Return the [x, y] coordinate for the center point of the cell that contains the specified text.  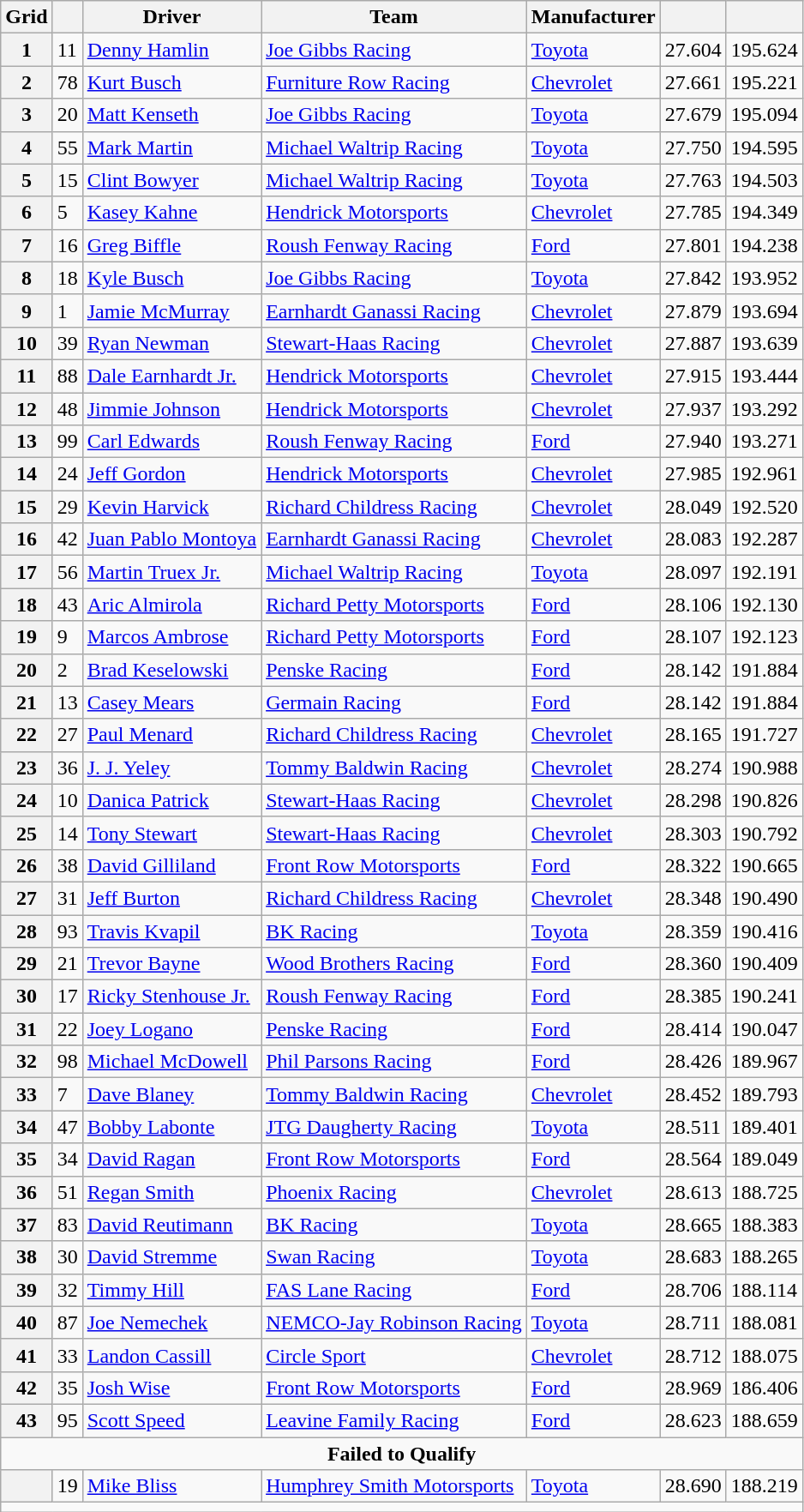
Kevin Harvick [171, 507]
188.081 [765, 1322]
190.826 [765, 800]
Josh Wise [171, 1388]
3 [27, 115]
Jeff Gordon [171, 474]
David Stremme [171, 1257]
28.097 [693, 572]
37 [27, 1225]
David Gilliland [171, 865]
Brad Keselowski [171, 670]
Phil Parsons Racing [394, 1062]
Mark Martin [171, 148]
28.690 [693, 1486]
Matt Kenseth [171, 115]
Jeff Burton [171, 898]
NEMCO-Jay Robinson Racing [394, 1322]
28.452 [693, 1094]
41 [27, 1355]
88 [67, 376]
28.665 [693, 1225]
28.165 [693, 735]
192.961 [765, 474]
193.444 [765, 376]
Denny Hamlin [171, 50]
51 [67, 1192]
28.322 [693, 865]
Grid [27, 17]
78 [67, 82]
28.426 [693, 1062]
195.221 [765, 82]
Martin Truex Jr. [171, 572]
27.785 [693, 213]
Furniture Row Racing [394, 82]
194.349 [765, 213]
190.241 [765, 997]
28.385 [693, 997]
186.406 [765, 1388]
194.595 [765, 148]
192.520 [765, 507]
28 [27, 931]
87 [67, 1322]
Landon Cassill [171, 1355]
Ricky Stenhouse Jr. [171, 997]
12 [27, 409]
26 [27, 865]
95 [67, 1420]
188.219 [765, 1486]
28.083 [693, 539]
194.238 [765, 245]
Wood Brothers Racing [394, 964]
188.725 [765, 1192]
28.613 [693, 1192]
J. J. Yeley [171, 768]
192.123 [765, 637]
David Reutimann [171, 1225]
Paul Menard [171, 735]
28.360 [693, 964]
28.298 [693, 800]
188.114 [765, 1290]
27.763 [693, 180]
192.287 [765, 539]
193.639 [765, 343]
27.679 [693, 115]
27.915 [693, 376]
28.359 [693, 931]
Danica Patrick [171, 800]
99 [67, 442]
8 [27, 278]
190.047 [765, 1029]
40 [27, 1322]
55 [67, 148]
Driver [171, 17]
Leavine Family Racing [394, 1420]
Circle Sport [394, 1355]
Marcos Ambrose [171, 637]
6 [27, 213]
190.416 [765, 931]
27.750 [693, 148]
28.706 [693, 1290]
Carl Edwards [171, 442]
27.879 [693, 310]
28.623 [693, 1420]
191.727 [765, 735]
27.842 [693, 278]
Jimmie Johnson [171, 409]
189.049 [765, 1160]
28.712 [693, 1355]
Greg Biffle [171, 245]
189.793 [765, 1094]
28.414 [693, 1029]
Humphrey Smith Motorsports [394, 1486]
27.937 [693, 409]
Failed to Qualify [402, 1454]
28.969 [693, 1388]
188.659 [765, 1420]
193.952 [765, 278]
Casey Mears [171, 702]
93 [67, 931]
48 [67, 409]
188.265 [765, 1257]
195.094 [765, 115]
190.665 [765, 865]
Kurt Busch [171, 82]
Joe Nemechek [171, 1322]
27.985 [693, 474]
188.075 [765, 1355]
189.967 [765, 1062]
Swan Racing [394, 1257]
28.511 [693, 1127]
28.564 [693, 1160]
Kyle Busch [171, 278]
193.292 [765, 409]
28.106 [693, 605]
Germain Racing [394, 702]
27.801 [693, 245]
JTG Daugherty Racing [394, 1127]
Tony Stewart [171, 833]
Travis Kvapil [171, 931]
4 [27, 148]
194.503 [765, 180]
98 [67, 1062]
Regan Smith [171, 1192]
28.107 [693, 637]
47 [67, 1127]
David Ragan [171, 1160]
Mike Bliss [171, 1486]
Joey Logano [171, 1029]
28.711 [693, 1322]
190.409 [765, 964]
Manufacturer [593, 17]
FAS Lane Racing [394, 1290]
189.401 [765, 1127]
28.303 [693, 833]
28.683 [693, 1257]
192.191 [765, 572]
Kasey Kahne [171, 213]
Clint Bowyer [171, 180]
190.490 [765, 898]
Jamie McMurray [171, 310]
27.887 [693, 343]
27.661 [693, 82]
Trevor Bayne [171, 964]
193.694 [765, 310]
192.130 [765, 605]
23 [27, 768]
188.383 [765, 1225]
Michael McDowell [171, 1062]
Juan Pablo Montoya [171, 539]
Dale Earnhardt Jr. [171, 376]
27.940 [693, 442]
Scott Speed [171, 1420]
190.792 [765, 833]
56 [67, 572]
Phoenix Racing [394, 1192]
Aric Almirola [171, 605]
28.348 [693, 898]
Team [394, 17]
193.271 [765, 442]
195.624 [765, 50]
Timmy Hill [171, 1290]
28.049 [693, 507]
25 [27, 833]
Bobby Labonte [171, 1127]
190.988 [765, 768]
Ryan Newman [171, 343]
28.274 [693, 768]
83 [67, 1225]
Dave Blaney [171, 1094]
27.604 [693, 50]
